Provide the (x, y) coordinate of the cell's center where the given text is located.  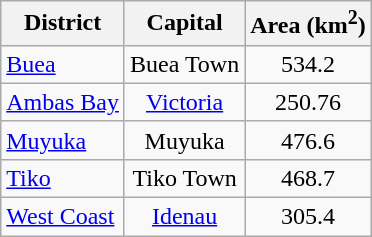
305.4 (308, 217)
Capital (184, 24)
468.7 (308, 178)
District (63, 24)
534.2 (308, 64)
West Coast (63, 217)
Tiko Town (184, 178)
Area (km2) (308, 24)
Buea (63, 64)
Tiko (63, 178)
250.76 (308, 102)
Idenau (184, 217)
Buea Town (184, 64)
Ambas Bay (63, 102)
476.6 (308, 140)
Victoria (184, 102)
